Detect which cell encompasses the target text, then output its (X, Y) center coordinate. 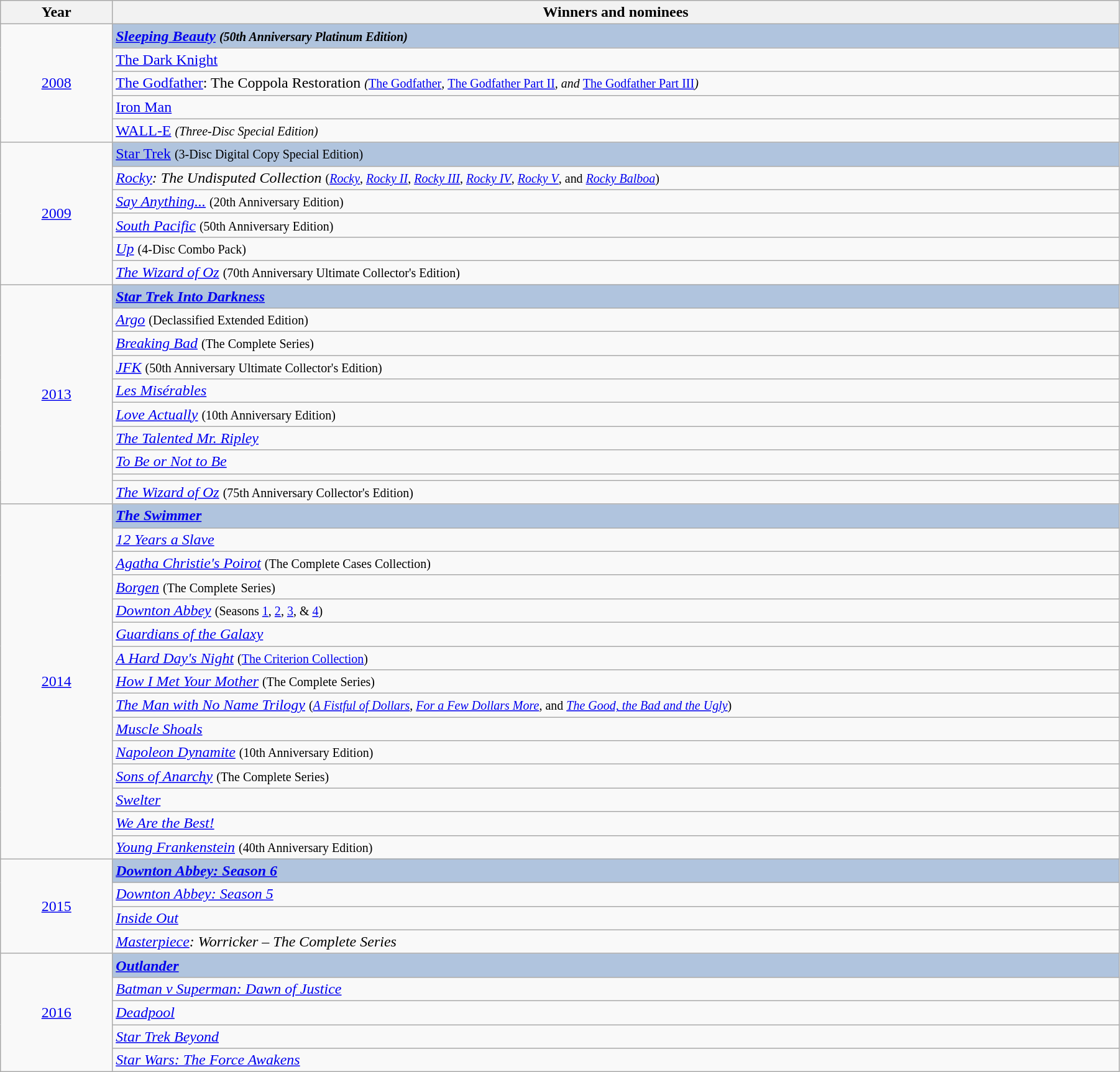
A Hard Day's Night (The Criterion Collection) (616, 658)
Breaking Bad (The Complete Series) (616, 344)
Masterpiece: Worricker – The Complete Series (616, 941)
Star Wars: The Force Awakens (616, 1060)
How I Met Your Mother (The Complete Series) (616, 682)
JFK (50th Anniversary Ultimate Collector's Edition) (616, 367)
2013 (57, 395)
South Pacific (50th Anniversary Edition) (616, 225)
Winners and nominees (616, 12)
12 Years a Slave (616, 539)
2009 (57, 213)
The Wizard of Oz (70th Anniversary Ultimate Collector's Edition) (616, 272)
Iron Man (616, 107)
Les Misérables (616, 391)
Muscle Shoals (616, 729)
To Be or Not to Be (616, 462)
Downton Abbey: Season 5 (616, 894)
Swelter (616, 800)
Say Anything... (20th Anniversary Edition) (616, 201)
Downton Abbey: Season 6 (616, 871)
The Talented Mr. Ripley (616, 438)
Argo (Declassified Extended Edition) (616, 320)
WALL-E (Three-Disc Special Edition) (616, 131)
Young Frankenstein (40th Anniversary Edition) (616, 847)
Outlander (616, 965)
2015 (57, 906)
2016 (57, 1012)
Deadpool (616, 1012)
Year (57, 12)
Borgen (The Complete Series) (616, 587)
Agatha Christie's Poirot (The Complete Cases Collection) (616, 563)
2014 (57, 681)
Batman v Superman: Dawn of Justice (616, 989)
The Swimmer (616, 516)
The Wizard of Oz (75th Anniversary Collector's Edition) (616, 492)
Star Trek Into Darkness (616, 296)
Star Trek (3-Disc Digital Copy Special Edition) (616, 154)
Napoleon Dynamite (10th Anniversary Edition) (616, 753)
The Man with No Name Trilogy (A Fistful of Dollars, For a Few Dollars More, and The Good, the Bad and the Ugly) (616, 705)
Sons of Anarchy (The Complete Series) (616, 776)
Love Actually (10th Anniversary Edition) (616, 415)
Rocky: The Undisputed Collection (Rocky, Rocky II, Rocky III, Rocky IV, Rocky V, and Rocky Balboa) (616, 178)
Inside Out (616, 918)
2008 (57, 83)
Up (4-Disc Combo Pack) (616, 249)
The Dark Knight (616, 60)
Guardians of the Galaxy (616, 634)
Downton Abbey (Seasons 1, 2, 3, & 4) (616, 610)
Star Trek Beyond (616, 1036)
We Are the Best! (616, 823)
The Godfather: The Coppola Restoration (The Godfather, The Godfather Part II, and The Godfather Part III) (616, 83)
Sleeping Beauty (50th Anniversary Platinum Edition) (616, 36)
